Capture the cell that displays the provided text and extract its (x, y) central coordinate. 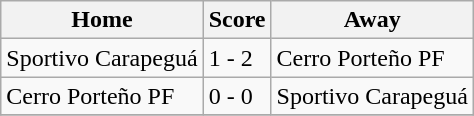
1 - 2 (237, 58)
Score (237, 20)
Away (372, 20)
Home (102, 20)
0 - 0 (237, 96)
